Provide the (X, Y) coordinate of the cell's center where the given text is located.  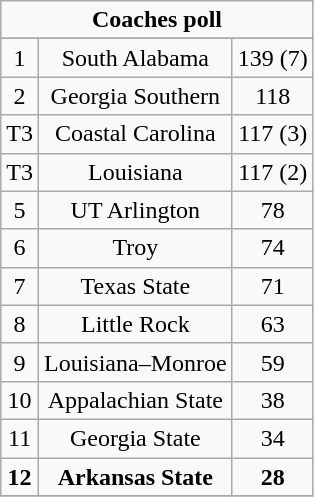
Appalachian State (135, 400)
71 (272, 286)
7 (20, 286)
38 (272, 400)
9 (20, 362)
8 (20, 324)
South Alabama (135, 58)
74 (272, 248)
Little Rock (135, 324)
11 (20, 438)
10 (20, 400)
Texas State (135, 286)
117 (3) (272, 134)
117 (2) (272, 172)
139 (7) (272, 58)
2 (20, 96)
UT Arlington (135, 210)
63 (272, 324)
12 (20, 477)
Coastal Carolina (135, 134)
Georgia State (135, 438)
5 (20, 210)
78 (272, 210)
Coaches poll (157, 20)
28 (272, 477)
Arkansas State (135, 477)
Louisiana (135, 172)
59 (272, 362)
1 (20, 58)
118 (272, 96)
6 (20, 248)
Georgia Southern (135, 96)
Troy (135, 248)
34 (272, 438)
Louisiana–Monroe (135, 362)
